Extract the (x, y) coordinate from the center of the cell holding the provided text.  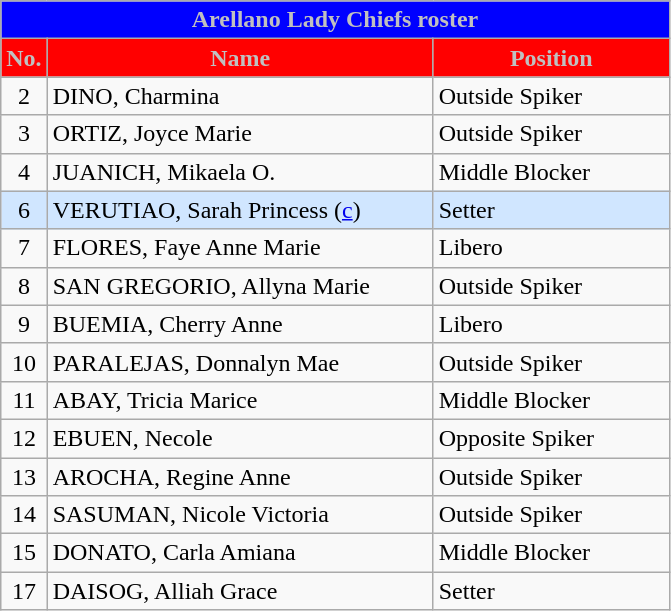
ORTIZ, Joyce Marie (240, 134)
13 (24, 477)
9 (24, 324)
8 (24, 286)
ABAY, Tricia Marice (240, 400)
7 (24, 248)
VERUTIAO, Sarah Princess (c) (240, 210)
DINO, Charmina (240, 96)
Arellano Lady Chiefs roster (336, 20)
2 (24, 96)
15 (24, 553)
17 (24, 591)
No. (24, 58)
SASUMAN, Nicole Victoria (240, 515)
DAISOG, Alliah Grace (240, 591)
4 (24, 172)
3 (24, 134)
SAN GREGORIO, Allyna Marie (240, 286)
6 (24, 210)
Position (551, 58)
EBUEN, Necole (240, 438)
11 (24, 400)
14 (24, 515)
BUEMIA, Cherry Anne (240, 324)
DONATO, Carla Amiana (240, 553)
10 (24, 362)
FLORES, Faye Anne Marie (240, 248)
JUANICH, Mikaela O. (240, 172)
AROCHA, Regine Anne (240, 477)
12 (24, 438)
PARALEJAS, Donnalyn Mae (240, 362)
Name (240, 58)
Opposite Spiker (551, 438)
